Locate the cell with the specified text and output its [X, Y] center coordinate. 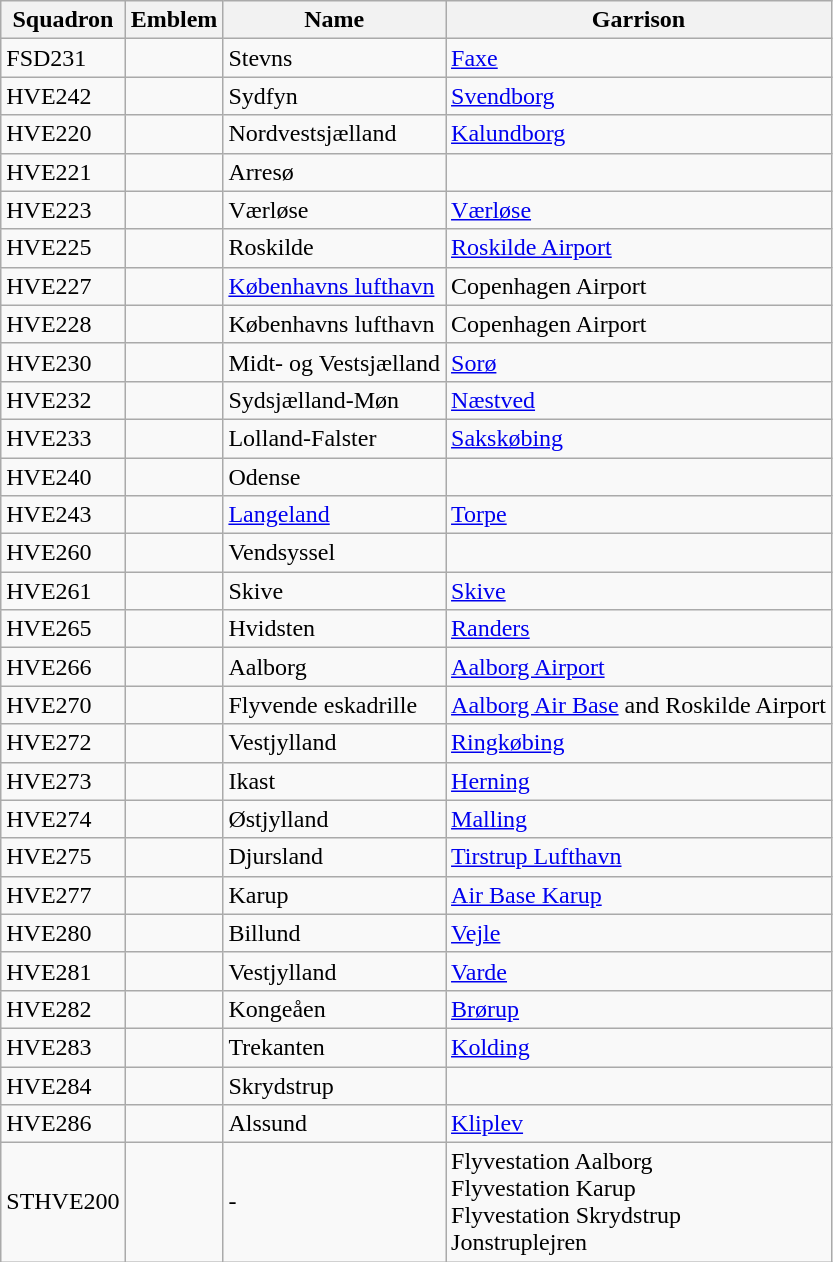
Næstved [639, 400]
Ringkøbing [639, 743]
Arresø [334, 172]
Roskilde Airport [639, 248]
Ikast [334, 781]
HVE282 [63, 1009]
- [334, 1202]
HVE233 [63, 438]
HVE232 [63, 400]
HVE260 [63, 553]
Nordvestsjælland [334, 134]
HVE265 [63, 629]
STHVE200 [63, 1202]
Kolding [639, 1047]
HVE274 [63, 819]
Odense [334, 477]
Herning [639, 781]
HVE227 [63, 286]
Flyvestation AalborgFlyvestation KarupFlyvestation SkrydstrupJonstruplejren [639, 1202]
Sydsjælland-Møn [334, 400]
Skrydstrup [334, 1085]
Stevns [334, 58]
Malling [639, 819]
Billund [334, 933]
Vendsyssel [334, 553]
Varde [639, 971]
Emblem [174, 20]
Trekanten [334, 1047]
HVE261 [63, 591]
Langeland [334, 515]
Roskilde [334, 248]
HVE275 [63, 857]
HVE228 [63, 324]
HVE280 [63, 933]
Garrison [639, 20]
HVE242 [63, 96]
Torpe [639, 515]
Faxe [639, 58]
Aalborg Air Base and Roskilde Airport [639, 705]
FSD231 [63, 58]
Vejle [639, 933]
HVE272 [63, 743]
Hvidsten [334, 629]
HVE223 [63, 210]
Østjylland [334, 819]
Svendborg [639, 96]
Aalborg Airport [639, 667]
Lolland-Falster [334, 438]
HVE230 [63, 362]
HVE281 [63, 971]
HVE220 [63, 134]
HVE221 [63, 172]
Kliplev [639, 1124]
Flyvende eskadrille [334, 705]
Brørup [639, 1009]
Name [334, 20]
HVE286 [63, 1124]
HVE225 [63, 248]
Aalborg [334, 667]
Djursland [334, 857]
Tirstrup Lufthavn [639, 857]
Kalundborg [639, 134]
HVE277 [63, 895]
HVE270 [63, 705]
HVE284 [63, 1085]
Randers [639, 629]
Kongeåen [334, 1009]
HVE240 [63, 477]
Sakskøbing [639, 438]
Midt- og Vestsjælland [334, 362]
HVE243 [63, 515]
Air Base Karup [639, 895]
Sorø [639, 362]
Squadron [63, 20]
HVE273 [63, 781]
Sydfyn [334, 96]
Karup [334, 895]
HVE266 [63, 667]
Alssund [334, 1124]
HVE283 [63, 1047]
